Return (x, y) of the center of cell containing provided text 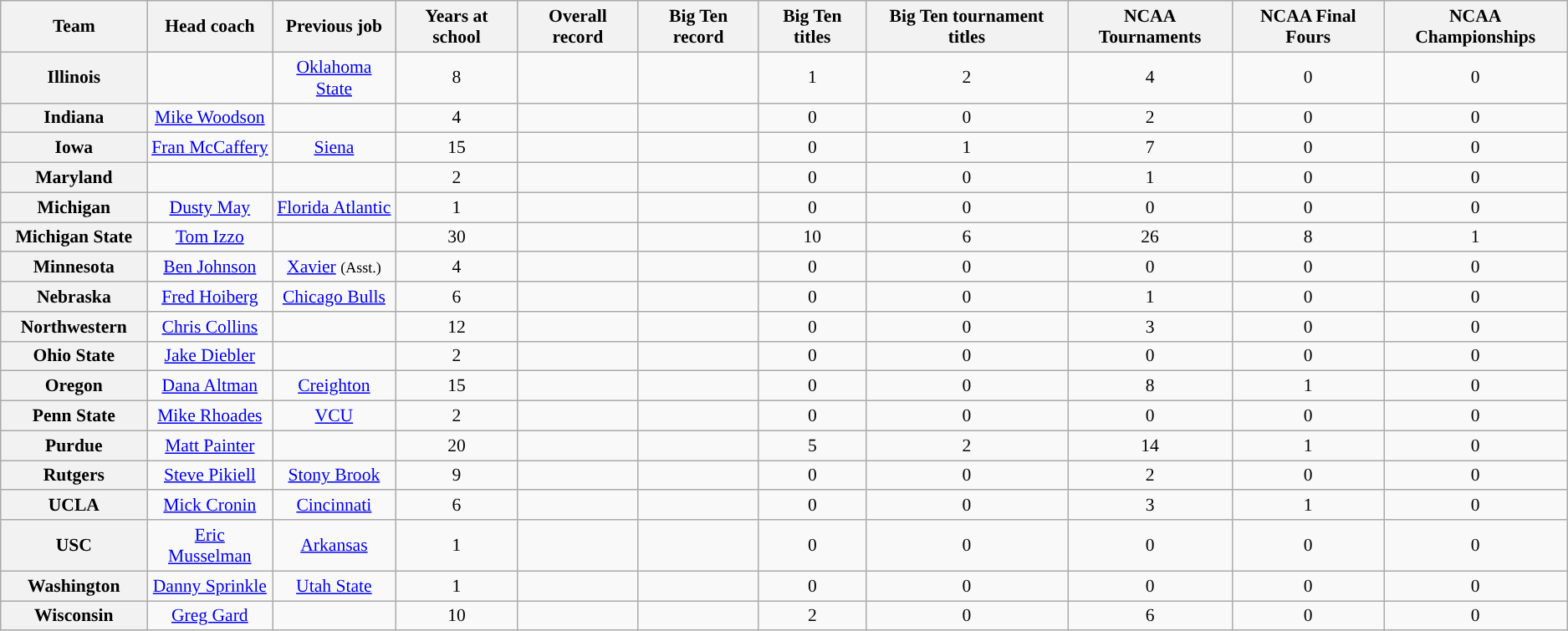
Ben Johnson (210, 267)
Fred Hoiberg (210, 297)
Mike Rhoades (210, 416)
Dana Altman (210, 386)
NCAA Final Fours (1308, 27)
Jake Diebler (210, 356)
Oklahoma State (335, 77)
Indiana (74, 118)
26 (1149, 237)
Big Ten tournament titles (967, 27)
Michigan State (74, 237)
Years at school (457, 27)
VCU (335, 416)
Danny Sprinkle (210, 586)
Northwestern (74, 327)
Matt Painter (210, 445)
Greg Gard (210, 616)
Maryland (74, 178)
Big Ten titles (812, 27)
Michigan (74, 207)
Eric Musselman (210, 545)
Tom Izzo (210, 237)
Overall record (578, 27)
USC (74, 545)
Steve Pikiell (210, 476)
Washington (74, 586)
20 (457, 445)
Chris Collins (210, 327)
NCAA Tournaments (1149, 27)
9 (457, 476)
Utah State (335, 586)
Mick Cronin (210, 506)
Minnesota (74, 267)
Stony Brook (335, 476)
Head coach (210, 27)
Purdue (74, 445)
Nebraska (74, 297)
12 (457, 327)
Wisconsin (74, 616)
14 (1149, 445)
Siena (335, 148)
Big Ten record (698, 27)
Team (74, 27)
Arkansas (335, 545)
Mike Woodson (210, 118)
Iowa (74, 148)
Creighton (335, 386)
UCLA (74, 506)
Ohio State (74, 356)
Cincinnati (335, 506)
Previous job (335, 27)
Florida Atlantic (335, 207)
Chicago Bulls (335, 297)
Fran McCaffery (210, 148)
7 (1149, 148)
5 (812, 445)
Oregon (74, 386)
30 (457, 237)
Rutgers (74, 476)
Illinois (74, 77)
Xavier (Asst.) (335, 267)
Penn State (74, 416)
NCAA Championships (1475, 27)
Dusty May (210, 207)
